Return the [X, Y] coordinate for the center point of the cell that contains the specified text.  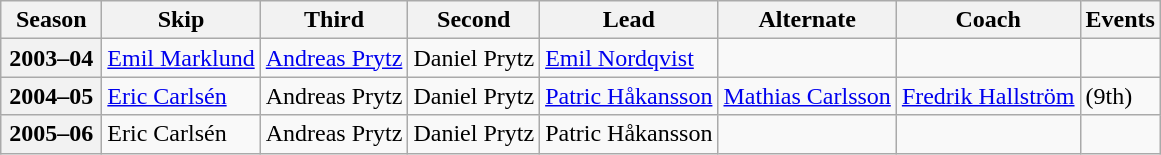
2004–05 [52, 96]
Second [474, 20]
Events [1120, 20]
2005–06 [52, 134]
Skip [181, 20]
(9th) [1120, 96]
Third [334, 20]
Coach [988, 20]
Lead [629, 20]
Alternate [807, 20]
Season [52, 20]
Fredrik Hallström [988, 96]
2003–04 [52, 58]
Mathias Carlsson [807, 96]
Emil Nordqvist [629, 58]
Emil Marklund [181, 58]
